Output the [x, y] coordinate of the center of the cell containing the given text.  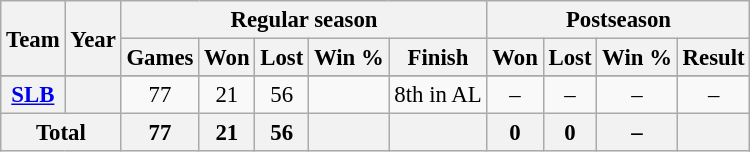
Games [160, 58]
8th in AL [438, 95]
Finish [438, 58]
Result [714, 58]
Total [61, 133]
SLB [33, 95]
Year [93, 38]
Regular season [304, 20]
Postseason [618, 20]
Team [33, 38]
